Output the [X, Y] coordinate of the center of the cell containing the given text.  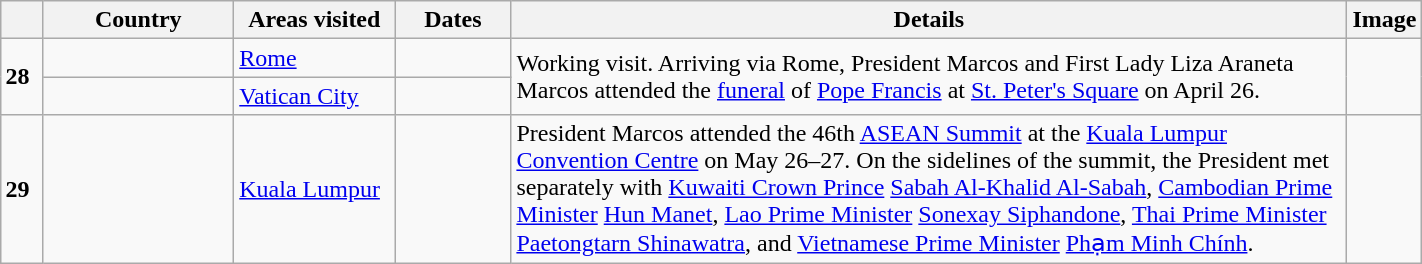
29 [22, 189]
28 [22, 77]
Details [929, 20]
Kuala Lumpur [314, 189]
Rome [314, 58]
Country [138, 20]
Vatican City [314, 96]
Areas visited [314, 20]
Image [1384, 20]
Dates [453, 20]
